Extract the (X, Y) coordinate from the center of the cell holding the provided text.  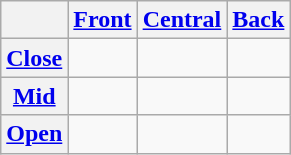
Back (258, 20)
Central (182, 20)
Front (102, 20)
Close (34, 58)
Open (34, 134)
Mid (34, 96)
